Provide the (X, Y) coordinate of the cell's center where the given text is located.  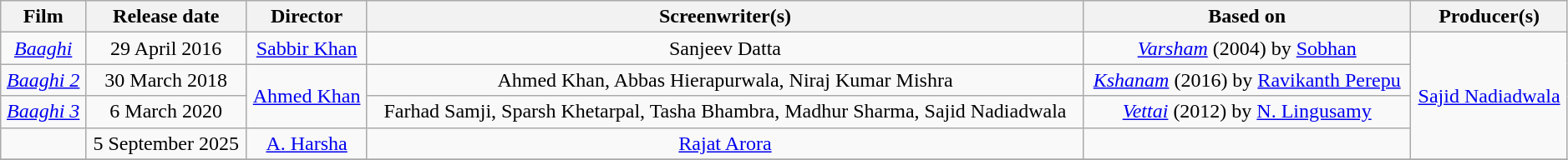
Ahmed Khan, Abbas Hierapurwala, Niraj Kumar Mishra (725, 80)
Vettai (2012) by N. Lingusamy (1247, 112)
Release date (166, 17)
Film (43, 17)
Rajat Arora (725, 143)
Based on (1247, 17)
29 April 2016 (166, 48)
Kshanam (2016) by Ravikanth Perepu (1247, 80)
Screenwriter(s) (725, 17)
A. Harsha (307, 143)
Baaghi (43, 48)
Director (307, 17)
Baaghi 3 (43, 112)
Sajid Nadiadwala (1489, 96)
5 September 2025 (166, 143)
6 March 2020 (166, 112)
Sabbir Khan (307, 48)
Producer(s) (1489, 17)
Baaghi 2 (43, 80)
Varsham (2004) by Sobhan (1247, 48)
Farhad Samji, Sparsh Khetarpal, Tasha Bhambra, Madhur Sharma, Sajid Nadiadwala (725, 112)
30 March 2018 (166, 80)
Ahmed Khan (307, 96)
Sanjeev Datta (725, 48)
